Capture the cell that displays the provided text and extract its [X, Y] central coordinate. 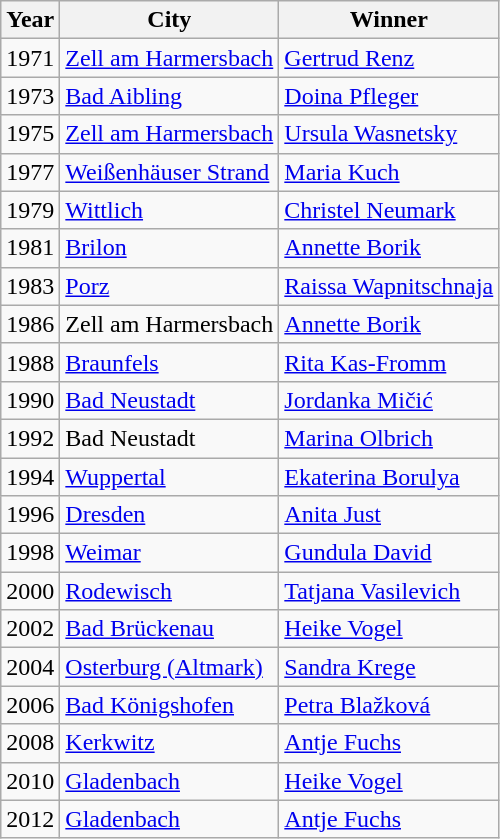
Ekaterina Borulya [389, 477]
1973 [30, 96]
1990 [30, 400]
1994 [30, 477]
Rita Kas-Fromm [389, 362]
1996 [30, 515]
Kerkwitz [170, 743]
Bad Brückenau [170, 629]
Bad Aibling [170, 96]
Ursula Wasnetsky [389, 134]
Sandra Krege [389, 667]
Christel Neumark [389, 210]
Petra Blažková [389, 705]
Winner [389, 20]
Marina Olbrich [389, 438]
1971 [30, 58]
Maria Kuch [389, 172]
1998 [30, 553]
1983 [30, 286]
Osterburg (Altmark) [170, 667]
Anita Just [389, 515]
Raissa Wapnitschnaja [389, 286]
2004 [30, 667]
Jordanka Mičić [389, 400]
2010 [30, 781]
Tatjana Vasilevich [389, 591]
Dresden [170, 515]
1988 [30, 362]
Weißenhäuser Strand [170, 172]
2008 [30, 743]
Porz [170, 286]
2006 [30, 705]
Gertrud Renz [389, 58]
1992 [30, 438]
1979 [30, 210]
City [170, 20]
Doina Pfleger [389, 96]
1977 [30, 172]
Brilon [170, 248]
1975 [30, 134]
Wuppertal [170, 477]
Rodewisch [170, 591]
1986 [30, 324]
Weimar [170, 553]
Braunfels [170, 362]
2012 [30, 819]
Bad Königshofen [170, 705]
1981 [30, 248]
2000 [30, 591]
Year [30, 20]
2002 [30, 629]
Wittlich [170, 210]
Gundula David [389, 553]
